Extract the [x, y] coordinate from the center of the cell holding the provided text.  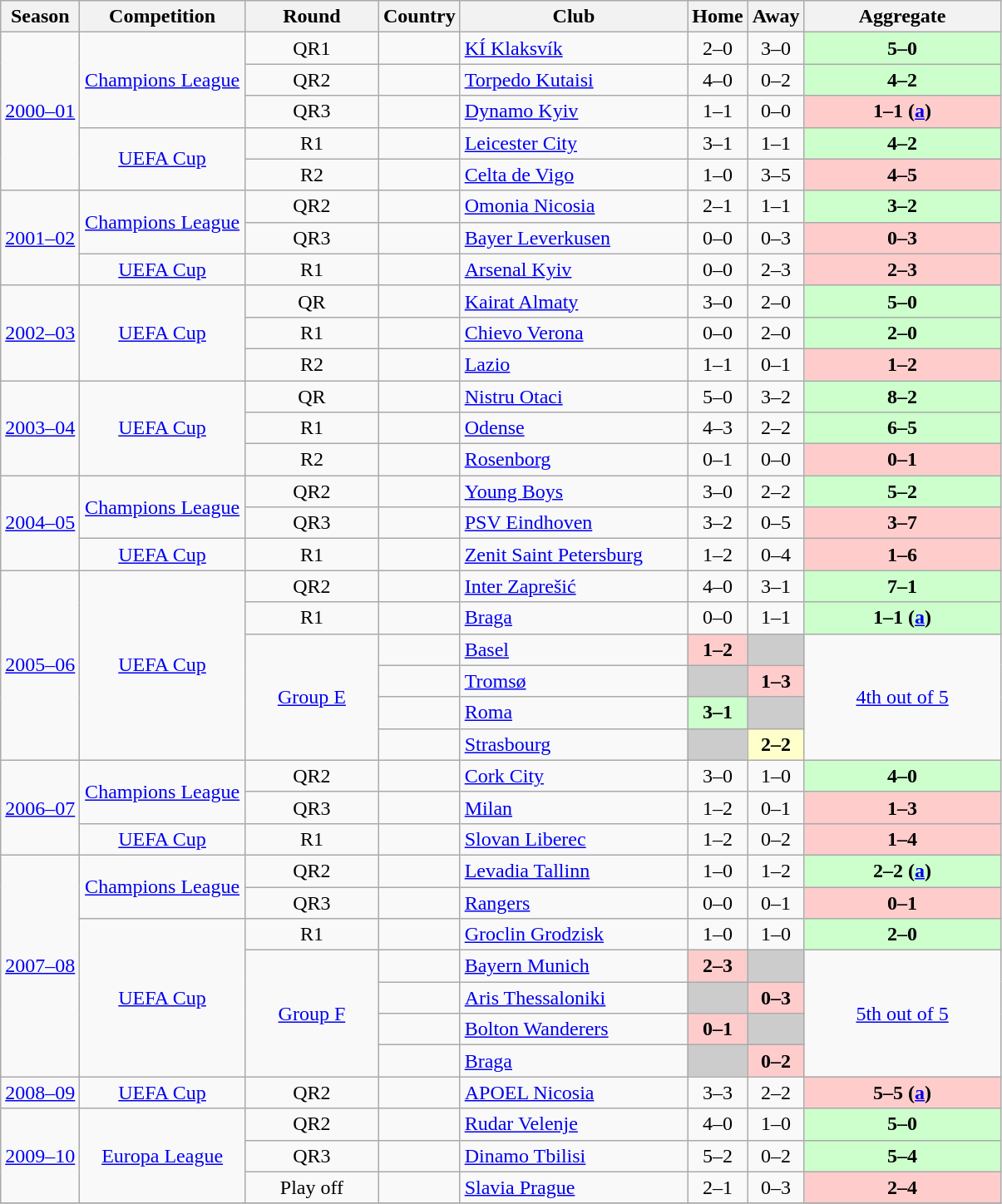
2008–09 [40, 1093]
Milan [574, 807]
Inter Zaprešić [574, 586]
Competition [163, 17]
KÍ Klaksvík [574, 48]
2005–06 [40, 665]
2009–10 [40, 1156]
Odense [574, 428]
Omonia Nicosia [574, 206]
Zenit Saint Petersburg [574, 555]
2002–03 [40, 333]
8–2 [902, 397]
Leicester City [574, 143]
5th out of 5 [902, 1014]
3–3 [718, 1093]
Nistru Otaci [574, 397]
APOEL Nicosia [574, 1093]
2006–07 [40, 807]
0–4 [776, 555]
Season [40, 17]
2007–08 [40, 965]
5–5 (a) [902, 1093]
2004–05 [40, 523]
Basel [574, 649]
Strasbourg [574, 744]
7–1 [902, 586]
Bolton Wanderers [574, 1029]
1–4 [902, 839]
Round [311, 17]
Country [419, 17]
PSV Eindhoven [574, 523]
3–5 [776, 175]
Play off [311, 1187]
5–4 [902, 1156]
0–5 [776, 523]
2–4 [902, 1187]
Roma [574, 713]
Levadia Tallinn [574, 871]
4–3 [718, 428]
4th out of 5 [902, 697]
Lazio [574, 364]
QR1 [311, 48]
Club [574, 17]
Slavia Prague [574, 1187]
Aris Thessaloniki [574, 998]
Slovan Liberec [574, 839]
Tromsø [574, 681]
Away [776, 17]
Dinamo Tbilisi [574, 1156]
Europa League [163, 1156]
Dynamo Kyiv [574, 111]
Rudar Velenje [574, 1124]
Kairat Almaty [574, 301]
2003–04 [40, 428]
Rangers [574, 902]
Group E [311, 697]
Home [718, 17]
Torpedo Kutaisi [574, 80]
Cork City [574, 776]
2–2 (a) [902, 871]
Aggregate [902, 17]
6–5 [902, 428]
3–7 [902, 523]
Arsenal Kyiv [574, 269]
Young Boys [574, 491]
2000–01 [40, 111]
Group F [311, 1014]
1–6 [902, 555]
Celta de Vigo [574, 175]
Chievo Verona [574, 333]
Groclin Grodzisk [574, 935]
Rosenborg [574, 460]
Bayern Munich [574, 966]
Bayer Leverkusen [574, 238]
4–5 [902, 175]
2001–02 [40, 238]
